Return the (x, y) coordinate for the center point of the cell that contains the specified text.  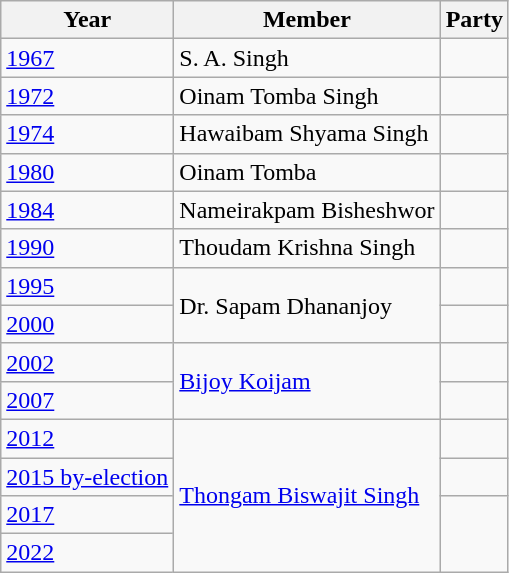
2017 (88, 515)
Member (307, 20)
2000 (88, 324)
1974 (88, 134)
2007 (88, 400)
1984 (88, 210)
1995 (88, 286)
Dr. Sapam Dhananjoy (307, 305)
2022 (88, 553)
Thongam Biswajit Singh (307, 495)
1967 (88, 58)
Oinam Tomba Singh (307, 96)
Party (474, 20)
2012 (88, 438)
Oinam Tomba (307, 172)
2002 (88, 362)
S. A. Singh (307, 58)
Year (88, 20)
1972 (88, 96)
Nameirakpam Bisheshwor (307, 210)
Bijoy Koijam (307, 381)
Thoudam Krishna Singh (307, 248)
Hawaibam Shyama Singh (307, 134)
2015 by-election (88, 477)
1990 (88, 248)
1980 (88, 172)
